Find where the given text appears and provide that cell's center as [x, y] coordinate. 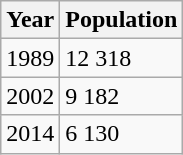
9 182 [122, 96]
Population [122, 20]
2014 [30, 134]
1989 [30, 58]
2002 [30, 96]
12 318 [122, 58]
6 130 [122, 134]
Year [30, 20]
